Return [X, Y] of the center of cell containing provided text 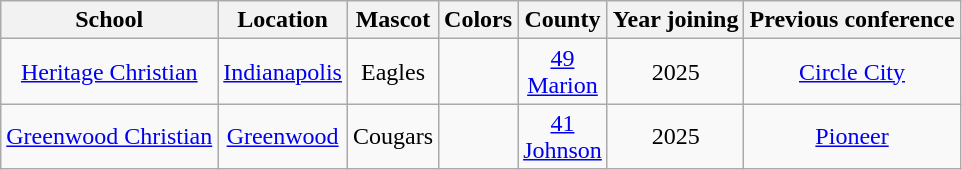
Circle City [852, 72]
Pioneer [852, 136]
Year joining [676, 20]
41 Johnson [563, 136]
Mascot [392, 20]
County [563, 20]
Previous conference [852, 20]
49 Marion [563, 72]
Location [283, 20]
School [110, 20]
Cougars [392, 136]
Indianapolis [283, 72]
Greenwood [283, 136]
Heritage Christian [110, 72]
Colors [478, 20]
Greenwood Christian [110, 136]
Eagles [392, 72]
